Output the (X, Y) coordinate of the center of the cell containing the given text.  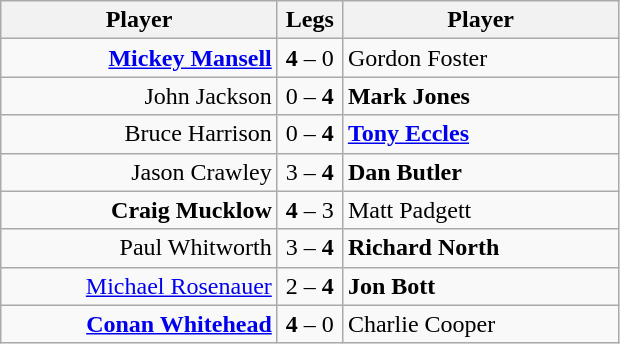
Craig Mucklow (140, 210)
Charlie Cooper (480, 324)
Mickey Mansell (140, 58)
Mark Jones (480, 96)
2 – 4 (310, 286)
John Jackson (140, 96)
Jon Bott (480, 286)
Michael Rosenauer (140, 286)
4 – 3 (310, 210)
Richard North (480, 248)
Jason Crawley (140, 172)
Gordon Foster (480, 58)
Tony Eccles (480, 134)
Dan Butler (480, 172)
Legs (310, 20)
Paul Whitworth (140, 248)
Conan Whitehead (140, 324)
Matt Padgett (480, 210)
Bruce Harrison (140, 134)
